Pinpoint the cell where the given text exists, returning its [x, y] midpoint coordinate. 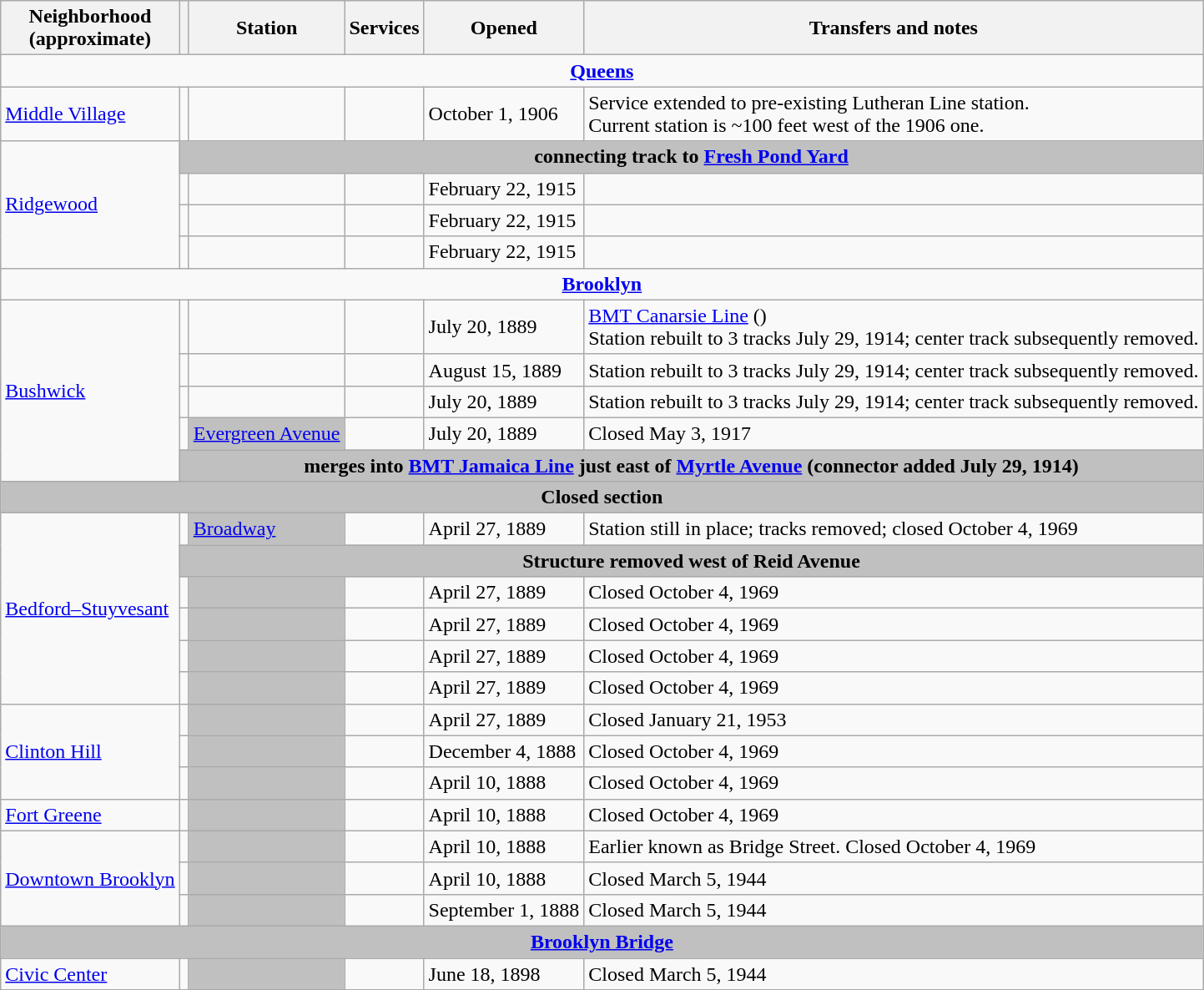
Queens [602, 71]
Station still in place; tracks removed; closed October 4, 1969 [894, 529]
Neighborhood(approximate) [90, 28]
Closed section [602, 498]
Closed January 21, 1953 [894, 720]
Downtown Brooklyn [90, 878]
Evergreen Avenue [267, 433]
Transfers and notes [894, 28]
Station [267, 28]
Earlier known as Bridge Street. Closed October 4, 1969 [894, 846]
Opened [504, 28]
connecting track to Fresh Pond Yard [691, 157]
August 15, 1889 [504, 370]
Services [384, 28]
Broadway [267, 529]
Bushwick [90, 391]
Clinton Hill [90, 751]
Closed May 3, 1917 [894, 433]
September 1, 1888 [504, 910]
Brooklyn [602, 284]
Bedford–Stuyvesant [90, 609]
June 18, 1898 [504, 974]
merges into BMT Jamaica Line just east of Myrtle Avenue (connector added July 29, 1914) [691, 465]
Ridgewood [90, 205]
Civic Center [90, 974]
BMT Canarsie Line ()Station rebuilt to 3 tracks July 29, 1914; center track subsequently removed. [894, 327]
December 4, 1888 [504, 751]
Fort Greene [90, 815]
October 1, 1906 [504, 114]
Brooklyn Bridge [602, 942]
Structure removed west of Reid Avenue [691, 561]
Service extended to pre-existing Lutheran Line station.Current station is ~100 feet west of the 1906 one. [894, 114]
Middle Village [90, 114]
